Detect which cell encompasses the target text, then output its [x, y] center coordinate. 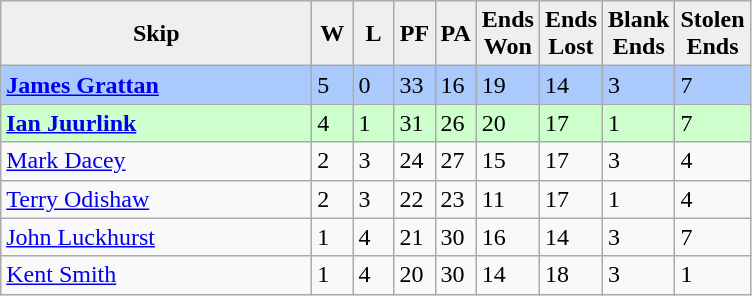
11 [508, 199]
31 [414, 123]
James Grattan [156, 85]
0 [374, 85]
33 [414, 85]
18 [570, 275]
W [332, 34]
5 [332, 85]
22 [414, 199]
PF [414, 34]
27 [456, 161]
John Luckhurst [156, 237]
26 [456, 123]
Kent Smith [156, 275]
Mark Dacey [156, 161]
24 [414, 161]
Ian Juurlink [156, 123]
Ends Lost [570, 34]
PA [456, 34]
Ends Won [508, 34]
23 [456, 199]
Blank Ends [639, 34]
Terry Odishaw [156, 199]
15 [508, 161]
Stolen Ends [712, 34]
19 [508, 85]
Skip [156, 34]
21 [414, 237]
L [374, 34]
